Output the (x, y) coordinate of the center of the cell containing the given text.  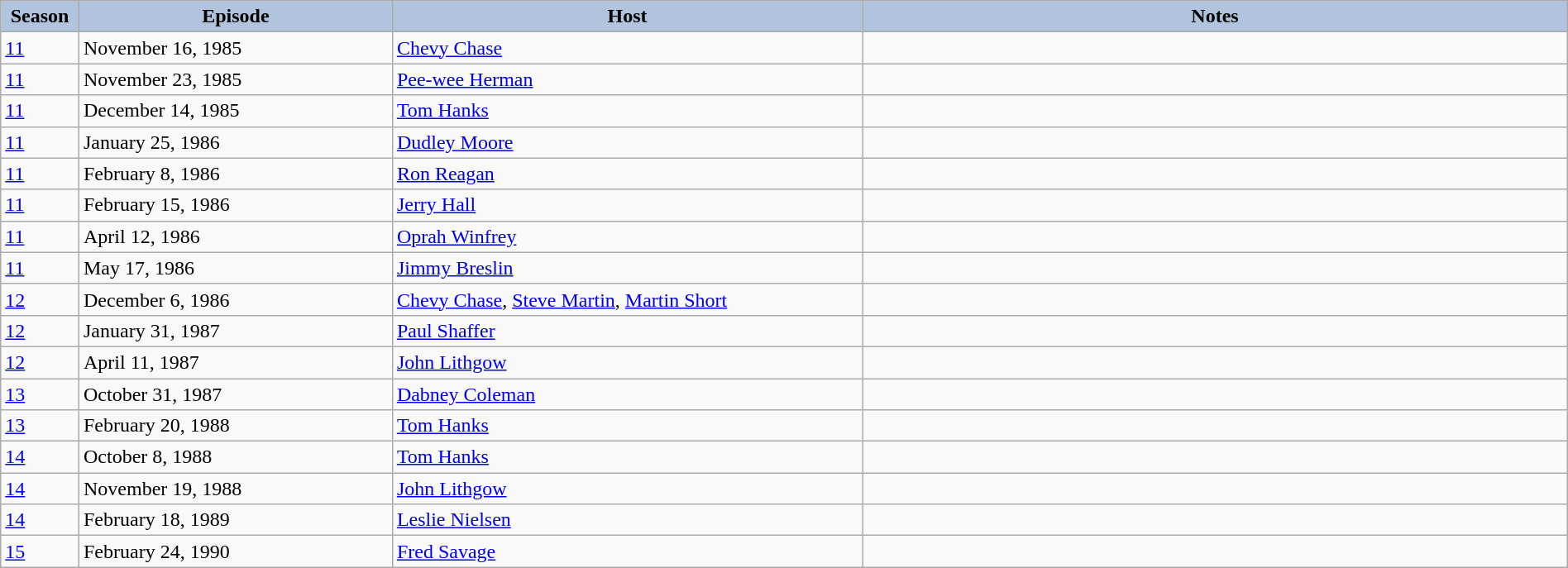
January 31, 1987 (235, 331)
Pee-wee Herman (627, 79)
Dudley Moore (627, 142)
November 19, 1988 (235, 489)
Chevy Chase (627, 48)
Leslie Nielsen (627, 520)
Paul Shaffer (627, 331)
Episode (235, 17)
November 16, 1985 (235, 48)
February 18, 1989 (235, 520)
October 31, 1987 (235, 394)
Oprah Winfrey (627, 236)
April 11, 1987 (235, 362)
February 8, 1986 (235, 174)
May 17, 1986 (235, 268)
Jimmy Breslin (627, 268)
Dabney Coleman (627, 394)
October 8, 1988 (235, 457)
Season (40, 17)
Chevy Chase, Steve Martin, Martin Short (627, 299)
February 24, 1990 (235, 551)
December 6, 1986 (235, 299)
February 20, 1988 (235, 426)
December 14, 1985 (235, 111)
February 15, 1986 (235, 205)
Jerry Hall (627, 205)
January 25, 1986 (235, 142)
Notes (1216, 17)
Fred Savage (627, 551)
November 23, 1985 (235, 79)
Host (627, 17)
15 (40, 551)
Ron Reagan (627, 174)
April 12, 1986 (235, 236)
